Determine the (X, Y) coordinate at the center of the cell enclosing the given text.  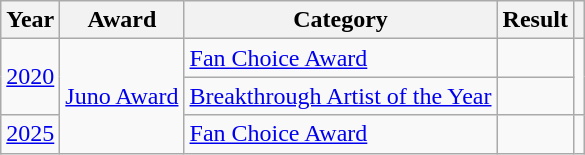
Year (30, 20)
2020 (30, 77)
Breakthrough Artist of the Year (340, 96)
2025 (30, 134)
Award (122, 20)
Category (340, 20)
Result (535, 20)
Juno Award (122, 96)
